For the text-containing cell, return its midpoint in [X, Y] coordinate format. 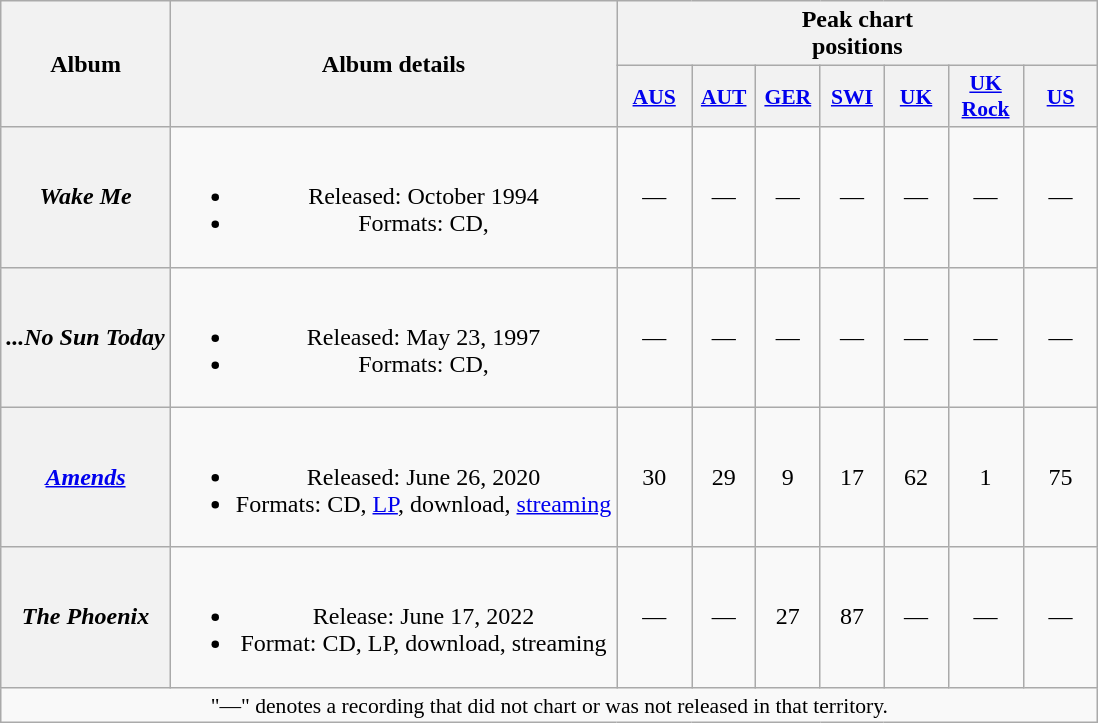
UK [916, 96]
GER [788, 96]
...No Sun Today [86, 337]
Album details [393, 64]
AUS [654, 96]
UKRock [986, 96]
75 [1060, 477]
9 [788, 477]
27 [788, 617]
SWI [852, 96]
87 [852, 617]
30 [654, 477]
Release: June 17, 2022Format: CD, LP, download, streaming [393, 617]
Released: June 26, 2020Formats: CD, LP, download, streaming [393, 477]
Album [86, 64]
US [1060, 96]
"—" denotes a recording that did not chart or was not released in that territory. [550, 705]
62 [916, 477]
Amends [86, 477]
AUT [724, 96]
1 [986, 477]
Wake Me [86, 197]
Released: May 23, 1997Formats: CD, [393, 337]
17 [852, 477]
The Phoenix [86, 617]
29 [724, 477]
Peak chartpositions [858, 34]
Released: October 1994Formats: CD, [393, 197]
